Determine the (x, y) coordinate at the center of the cell enclosing the given text.  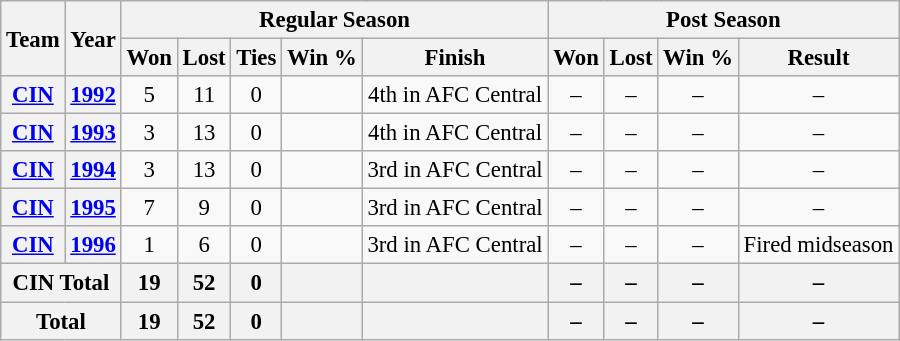
1994 (93, 170)
6 (204, 245)
1996 (93, 245)
CIN Total (61, 283)
Ties (256, 58)
5 (149, 95)
7 (149, 208)
Post Season (724, 20)
Regular Season (334, 20)
Finish (455, 58)
1 (149, 245)
11 (204, 95)
1995 (93, 208)
9 (204, 208)
Year (93, 38)
Result (818, 58)
1992 (93, 95)
Team (33, 38)
Fired midseason (818, 245)
1993 (93, 133)
Total (61, 321)
